Return the [X, Y] coordinate for the center point of the cell that contains the specified text.  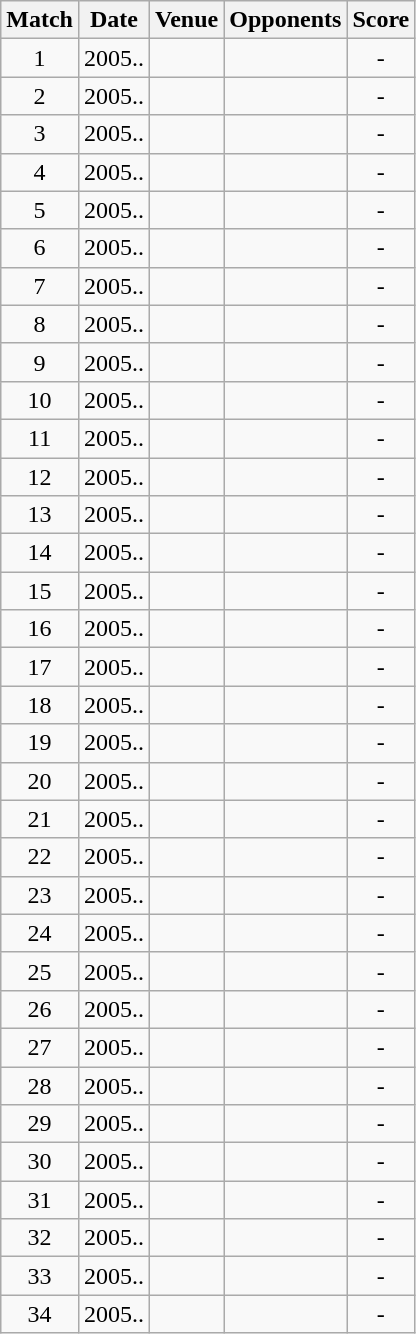
12 [40, 477]
10 [40, 400]
5 [40, 210]
26 [40, 1009]
25 [40, 971]
2 [40, 96]
31 [40, 1200]
22 [40, 857]
Venue [187, 20]
18 [40, 705]
Date [114, 20]
Match [40, 20]
30 [40, 1162]
14 [40, 553]
34 [40, 1314]
4 [40, 172]
20 [40, 781]
33 [40, 1276]
23 [40, 895]
Score [381, 20]
11 [40, 438]
9 [40, 362]
15 [40, 591]
28 [40, 1085]
29 [40, 1124]
17 [40, 667]
27 [40, 1047]
19 [40, 743]
7 [40, 286]
21 [40, 819]
6 [40, 248]
16 [40, 629]
24 [40, 933]
Opponents [286, 20]
8 [40, 324]
13 [40, 515]
32 [40, 1238]
1 [40, 58]
3 [40, 134]
